Return the (x, y) coordinate for the center point of the cell that contains the specified text.  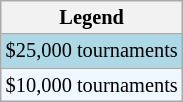
Legend (92, 17)
$25,000 tournaments (92, 51)
$10,000 tournaments (92, 85)
